Extract the [X, Y] coordinate from the center of the cell holding the provided text.  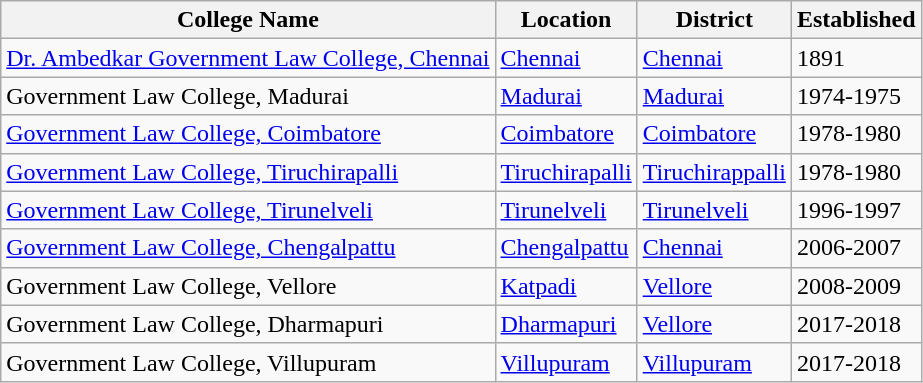
Government Law College, Dharmapuri [248, 324]
1996-1997 [856, 210]
Dharmapuri [566, 324]
1891 [856, 58]
Tiruchirapalli [566, 172]
Chengalpattu [566, 248]
Government Law College, Tiruchirapalli [248, 172]
Katpadi [566, 286]
Tiruchirappalli [714, 172]
Government Law College, Tirunelveli [248, 210]
1974-1975 [856, 96]
Government Law College, Coimbatore [248, 134]
2008-2009 [856, 286]
Government Law College, Chengalpattu [248, 248]
Government Law College, Madurai [248, 96]
Government Law College, Villupuram [248, 362]
2006-2007 [856, 248]
Established [856, 20]
Dr. Ambedkar Government Law College, Chennai [248, 58]
College Name [248, 20]
District [714, 20]
Government Law College, Vellore [248, 286]
Location [566, 20]
